For the text-containing cell, return its midpoint in [x, y] coordinate format. 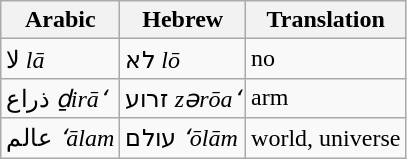
Arabic [60, 20]
no [326, 59]
Hebrew [183, 20]
world, universe [326, 138]
عالم ʻālam [60, 138]
لا lā [60, 59]
זרוע zərōaʻ [183, 98]
Translation [326, 20]
arm [326, 98]
לא lō [183, 59]
ذراع ḏirāʻ [60, 98]
עולם ʻōlām [183, 138]
